Detect which cell encompasses the target text, then output its (x, y) center coordinate. 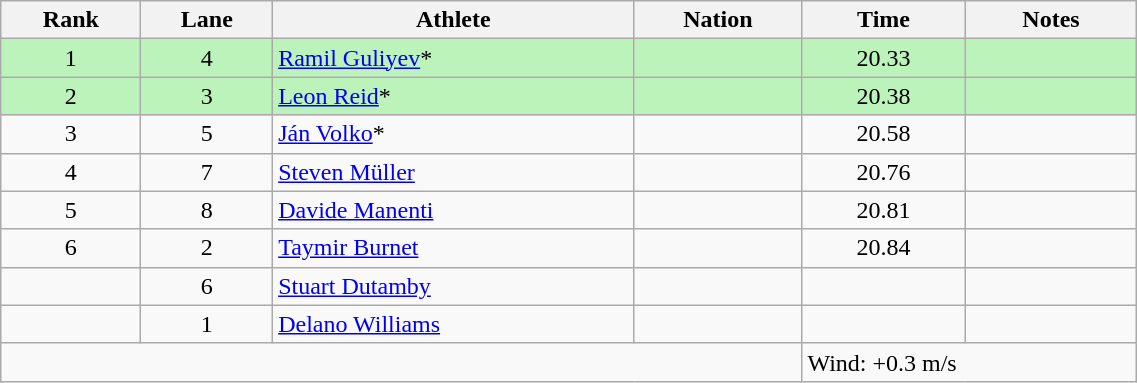
Athlete (454, 20)
20.76 (884, 172)
20.38 (884, 96)
7 (207, 172)
Leon Reid* (454, 96)
Rank (71, 20)
Lane (207, 20)
20.84 (884, 248)
Wind: +0.3 m/s (970, 362)
Davide Manenti (454, 210)
20.33 (884, 58)
Ramil Guliyev* (454, 58)
20.81 (884, 210)
8 (207, 210)
Stuart Dutamby (454, 286)
20.58 (884, 134)
Delano Williams (454, 324)
Ján Volko* (454, 134)
Time (884, 20)
Taymir Burnet (454, 248)
Steven Müller (454, 172)
Nation (718, 20)
Notes (1051, 20)
